Pinpoint the cell where the given text exists, returning its [X, Y] midpoint coordinate. 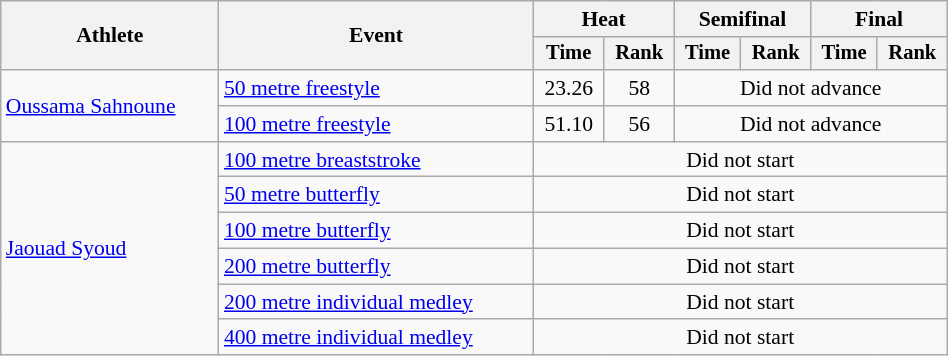
200 metre individual medley [376, 302]
51.10 [568, 124]
56 [639, 124]
50 metre butterfly [376, 195]
200 metre butterfly [376, 267]
400 metre individual medley [376, 338]
Jaouad Syoud [110, 249]
100 metre breaststroke [376, 160]
58 [639, 88]
100 metre butterfly [376, 231]
Final [880, 19]
50 metre freestyle [376, 88]
Semifinal [742, 19]
100 metre freestyle [376, 124]
23.26 [568, 88]
Event [376, 36]
Oussama Sahnoune [110, 106]
Athlete [110, 36]
Heat [604, 19]
